Search for the cell housing the specified text and yield its [x, y] center coordinate. 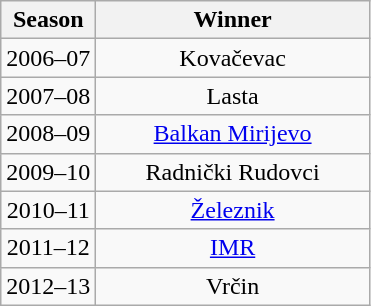
2007–08 [48, 96]
2012–13 [48, 286]
Kovačevac [233, 58]
2006–07 [48, 58]
Lasta [233, 96]
Balkan Mirijevo [233, 134]
IMR [233, 248]
Vrčin [233, 286]
Železnik [233, 210]
2010–11 [48, 210]
2008–09 [48, 134]
Season [48, 20]
Winner [233, 20]
2009–10 [48, 172]
2011–12 [48, 248]
Radnički Rudovci [233, 172]
